Detect which cell encompasses the target text, then output its (X, Y) center coordinate. 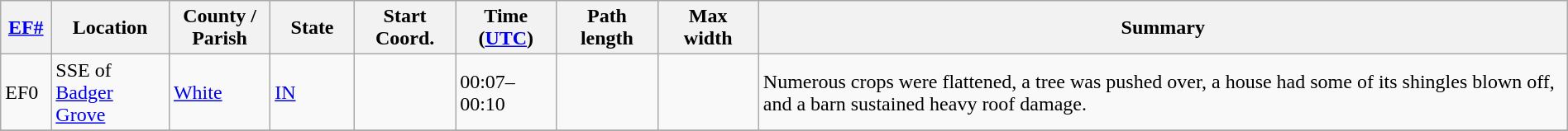
EF# (26, 28)
Max width (708, 28)
Numerous crops were flattened, a tree was pushed over, a house had some of its shingles blown off, and a barn sustained heavy roof damage. (1163, 92)
Summary (1163, 28)
Time (UTC) (506, 28)
IN (313, 92)
EF0 (26, 92)
White (219, 92)
SSE of Badger Grove (111, 92)
State (313, 28)
Path length (607, 28)
00:07–00:10 (506, 92)
Start Coord. (404, 28)
County / Parish (219, 28)
Location (111, 28)
